Find where the given text appears and provide that cell's center as [x, y] coordinate. 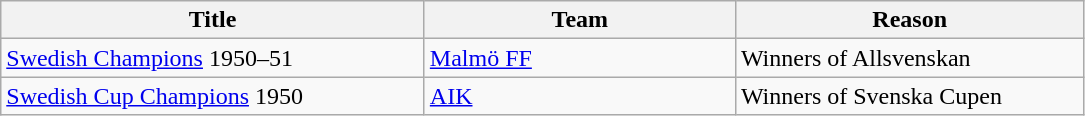
Team [580, 20]
Title [213, 20]
AIK [580, 96]
Malmö FF [580, 58]
Swedish Cup Champions 1950 [213, 96]
Reason [910, 20]
Winners of Allsvenskan [910, 58]
Winners of Svenska Cupen [910, 96]
Swedish Champions 1950–51 [213, 58]
